Determine the (x, y) coordinate at the center of the cell enclosing the given text.  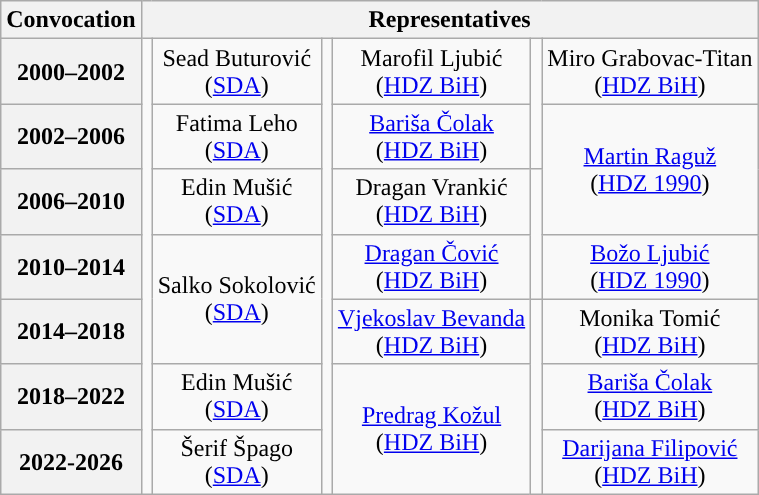
Representatives (450, 20)
Fatima Leho(SDA) (236, 136)
Martin Raguž(HDZ 1990) (650, 169)
Dragan Vrankić(HDZ BiH) (431, 202)
Vjekoslav Bevanda(HDZ BiH) (431, 332)
Dragan Čović(HDZ BiH) (431, 266)
Predrag Kožul(HDZ BiH) (431, 429)
Šerif Špago(SDA) (236, 462)
2002–2006 (71, 136)
Salko Sokolović(SDA) (236, 299)
Marofil Ljubić(HDZ BiH) (431, 72)
Božo Ljubić(HDZ 1990) (650, 266)
2014–2018 (71, 332)
Darijana Filipović(HDZ BiH) (650, 462)
2010–2014 (71, 266)
2022-2026 (71, 462)
2000–2002 (71, 72)
Convocation (71, 20)
Miro Grabovac-Titan(HDZ BiH) (650, 72)
Monika Tomić(HDZ BiH) (650, 332)
2006–2010 (71, 202)
2018–2022 (71, 396)
Sead Buturović(SDA) (236, 72)
